Find where the given text appears and provide that cell's center as [x, y] coordinate. 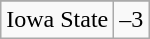
Iowa State [58, 20]
–3 [132, 20]
